Pinpoint the cell where the given text exists, returning its (X, Y) midpoint coordinate. 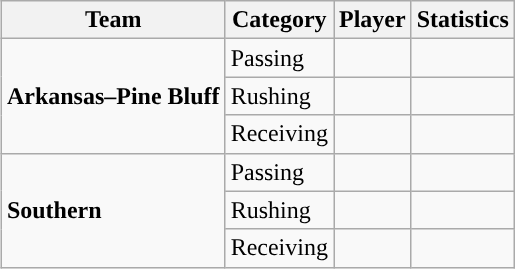
Team (113, 20)
Southern (113, 210)
Arkansas–Pine Bluff (113, 96)
Statistics (462, 20)
Player (373, 20)
Category (279, 20)
